Detect which cell encompasses the target text, then output its (X, Y) center coordinate. 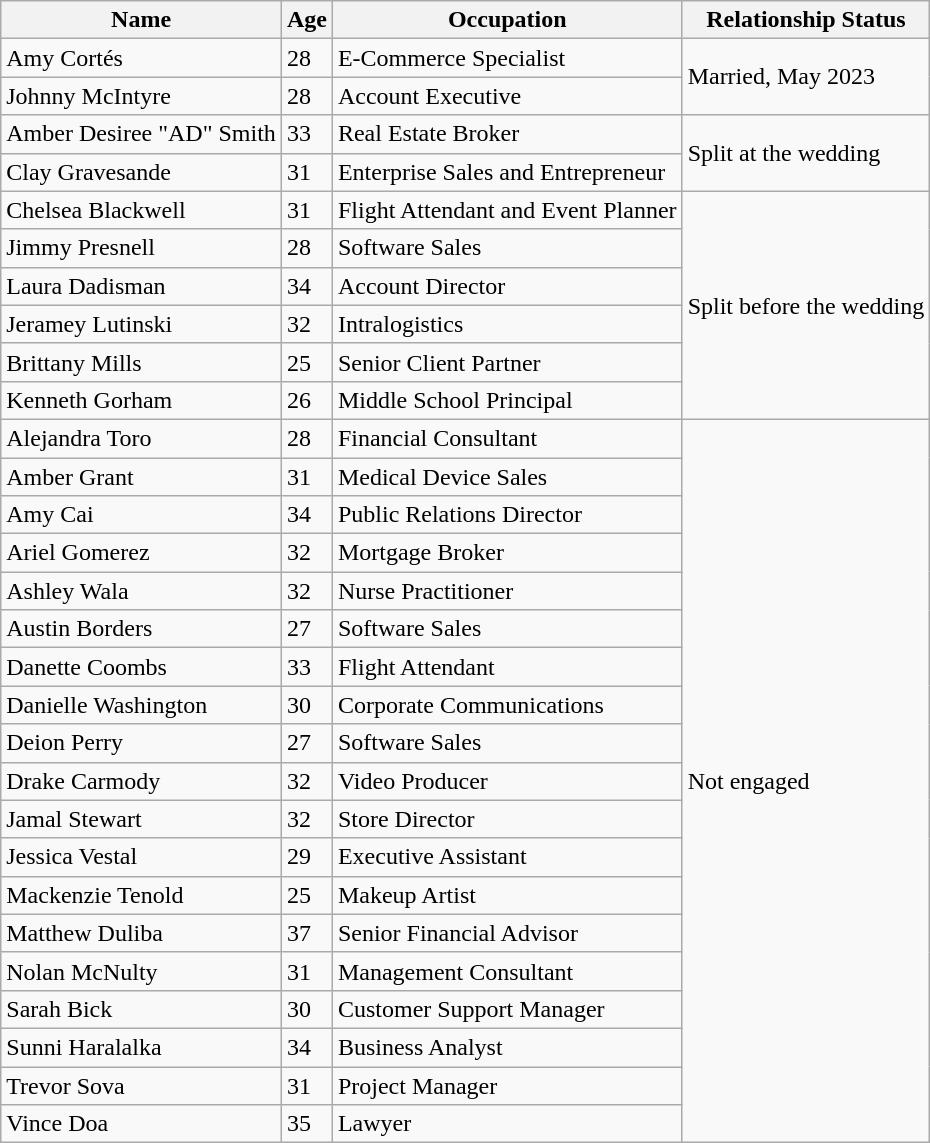
Ashley Wala (142, 591)
Kenneth Gorham (142, 400)
Brittany Mills (142, 362)
Makeup Artist (507, 895)
Flight Attendant (507, 667)
Vince Doa (142, 1124)
Senior Financial Advisor (507, 933)
Deion Perry (142, 743)
Mackenzie Tenold (142, 895)
Nurse Practitioner (507, 591)
Occupation (507, 20)
Senior Client Partner (507, 362)
Customer Support Manager (507, 1009)
Flight Attendant and Event Planner (507, 210)
Nolan McNulty (142, 971)
Sarah Bick (142, 1009)
Austin Borders (142, 629)
Public Relations Director (507, 515)
Matthew Duliba (142, 933)
Amy Cai (142, 515)
Management Consultant (507, 971)
Lawyer (507, 1124)
Drake Carmody (142, 781)
37 (306, 933)
Mortgage Broker (507, 553)
Amber Grant (142, 477)
Amy Cortés (142, 58)
Corporate Communications (507, 705)
Account Executive (507, 96)
Project Manager (507, 1085)
Clay Gravesande (142, 172)
Amber Desiree "AD" Smith (142, 134)
Name (142, 20)
Business Analyst (507, 1047)
35 (306, 1124)
Age (306, 20)
Married, May 2023 (806, 77)
Financial Consultant (507, 438)
E-Commerce Specialist (507, 58)
Johnny McIntyre (142, 96)
Relationship Status (806, 20)
Middle School Principal (507, 400)
Jamal Stewart (142, 819)
Jeramey Lutinski (142, 324)
Split at the wedding (806, 153)
Executive Assistant (507, 857)
Intralogistics (507, 324)
Danette Coombs (142, 667)
26 (306, 400)
Account Director (507, 286)
Jimmy Presnell (142, 248)
29 (306, 857)
Sunni Haralalka (142, 1047)
Danielle Washington (142, 705)
Alejandra Toro (142, 438)
Not engaged (806, 780)
Store Director (507, 819)
Enterprise Sales and Entrepreneur (507, 172)
Medical Device Sales (507, 477)
Jessica Vestal (142, 857)
Chelsea Blackwell (142, 210)
Trevor Sova (142, 1085)
Ariel Gomerez (142, 553)
Split before the wedding (806, 305)
Laura Dadisman (142, 286)
Video Producer (507, 781)
Real Estate Broker (507, 134)
